Pinpoint the cell where the given text exists, returning its (x, y) midpoint coordinate. 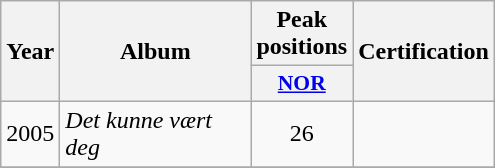
Certification (424, 52)
26 (302, 134)
Det kunne vært deg (156, 134)
Album (156, 52)
Year (30, 52)
Peak positions (302, 34)
NOR (302, 84)
2005 (30, 134)
